Find where the given text appears and provide that cell's center as (X, Y) coordinate. 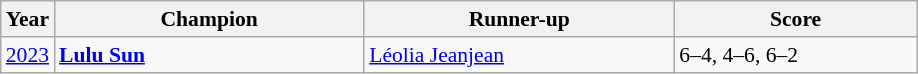
Score (796, 19)
Léolia Jeanjean (519, 55)
Champion (209, 19)
Lulu Sun (209, 55)
Year (28, 19)
Runner-up (519, 19)
6–4, 4–6, 6–2 (796, 55)
2023 (28, 55)
